Locate the cell with the specified text and output its [X, Y] center coordinate. 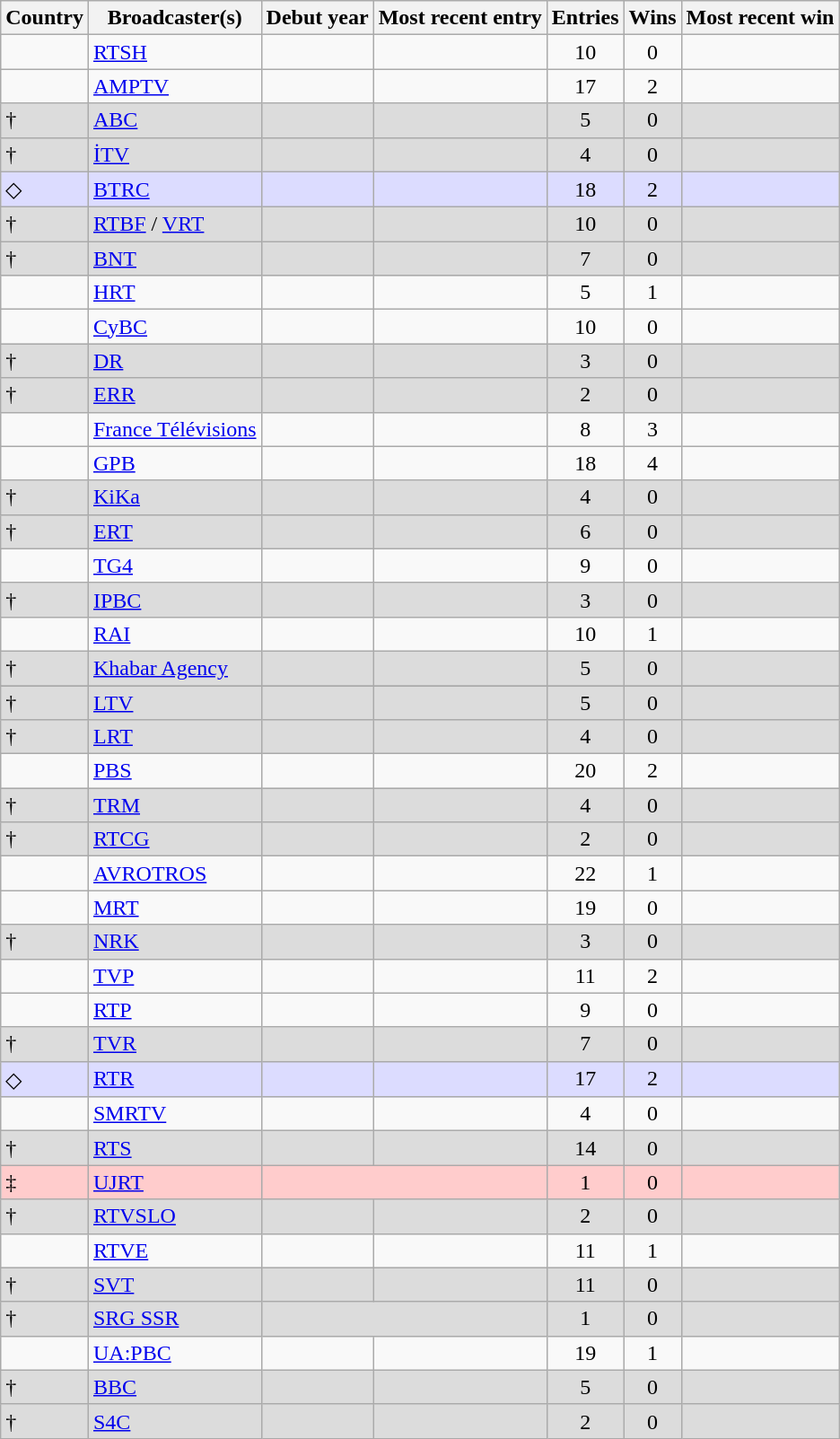
Debut year [318, 18]
TRM [174, 805]
BBC [174, 1387]
TG4 [174, 566]
SRG SSR [174, 1319]
RTCG [174, 839]
Most recent win [760, 18]
Khabar Agency [174, 668]
MRT [174, 908]
Wins [652, 18]
KiKa [174, 497]
6 [585, 531]
SMRTV [174, 1114]
Country [45, 18]
Entries [585, 18]
LRT [174, 737]
Most recent entry [459, 18]
France Télévisions [174, 429]
‡ [45, 1182]
ERR [174, 395]
LTV [174, 703]
RTVE [174, 1250]
AMPTV [174, 86]
RAI [174, 634]
İTV [174, 154]
ERT [174, 531]
RTS [174, 1148]
Broadcaster(s) [174, 18]
TVP [174, 976]
20 [585, 771]
RTBF / VRT [174, 224]
8 [585, 429]
RTP [174, 1010]
IPBC [174, 600]
HRT [174, 293]
RTVSLO [174, 1216]
S4C [174, 1421]
BNT [174, 259]
NRK [174, 942]
14 [585, 1148]
SVT [174, 1285]
UA:PBC [174, 1353]
RTSH [174, 52]
BTRC [174, 189]
GPB [174, 463]
AVROTROS [174, 873]
22 [585, 873]
TVR [174, 1044]
RTR [174, 1079]
DR [174, 361]
CyBC [174, 327]
ABC [174, 120]
PBS [174, 771]
UJRT [174, 1182]
